Output the [X, Y] coordinate of the center of the cell containing the given text.  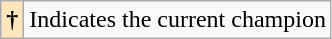
Indicates the current champion [178, 20]
† [12, 20]
